Return [x, y] of the center of cell containing provided text 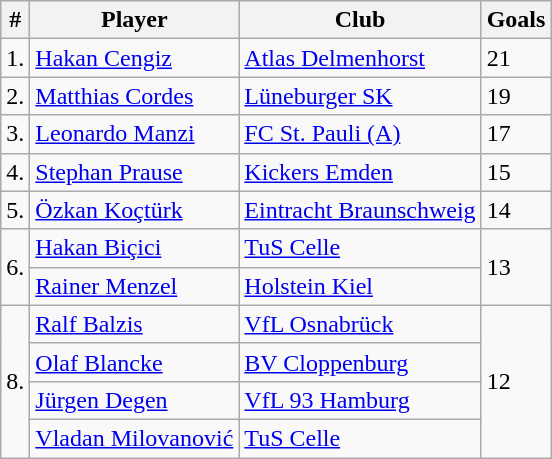
Leonardo Manzi [134, 134]
Kickers Emden [360, 172]
14 [516, 210]
Matthias Cordes [134, 96]
Lüneburger SK [360, 96]
FC St. Pauli (A) [360, 134]
Eintracht Braunschweig [360, 210]
Holstein Kiel [360, 286]
Ralf Balzis [134, 324]
Jürgen Degen [134, 400]
Club [360, 20]
Vladan Milovanović [134, 438]
1. [16, 58]
17 [516, 134]
5. [16, 210]
Hakan Biçici [134, 248]
12 [516, 381]
Stephan Prause [134, 172]
6. [16, 267]
Player [134, 20]
4. [16, 172]
Özkan Koçtürk [134, 210]
Hakan Cengiz [134, 58]
Olaf Blancke [134, 362]
21 [516, 58]
8. [16, 381]
VfL Osnabrück [360, 324]
Goals [516, 20]
VfL 93 Hamburg [360, 400]
Atlas Delmenhorst [360, 58]
2. [16, 96]
13 [516, 267]
3. [16, 134]
19 [516, 96]
BV Cloppenburg [360, 362]
15 [516, 172]
Rainer Menzel [134, 286]
# [16, 20]
